Search for the cell housing the specified text and yield its [x, y] center coordinate. 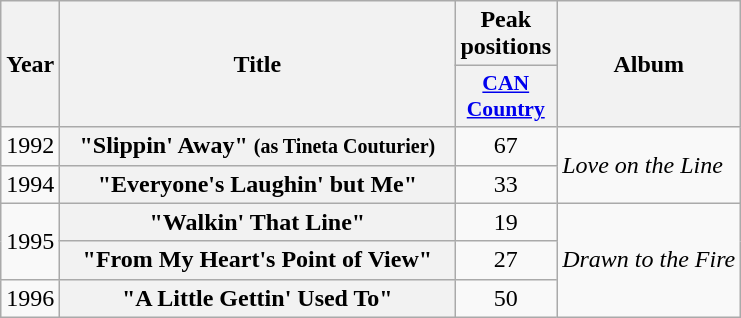
1995 [30, 241]
Album [649, 64]
Title [258, 64]
"A Little Gettin' Used To" [258, 298]
Drawn to the Fire [649, 260]
1994 [30, 184]
50 [506, 298]
67 [506, 146]
"From My Heart's Point of View" [258, 260]
Year [30, 64]
CAN Country [506, 96]
33 [506, 184]
"Walkin' That Line" [258, 222]
1996 [30, 298]
27 [506, 260]
"Everyone's Laughin' but Me" [258, 184]
19 [506, 222]
"Slippin' Away" (as Tineta Couturier) [258, 146]
1992 [30, 146]
Love on the Line [649, 165]
Peakpositions [506, 34]
